Locate the cell with the specified text and output its (x, y) center coordinate. 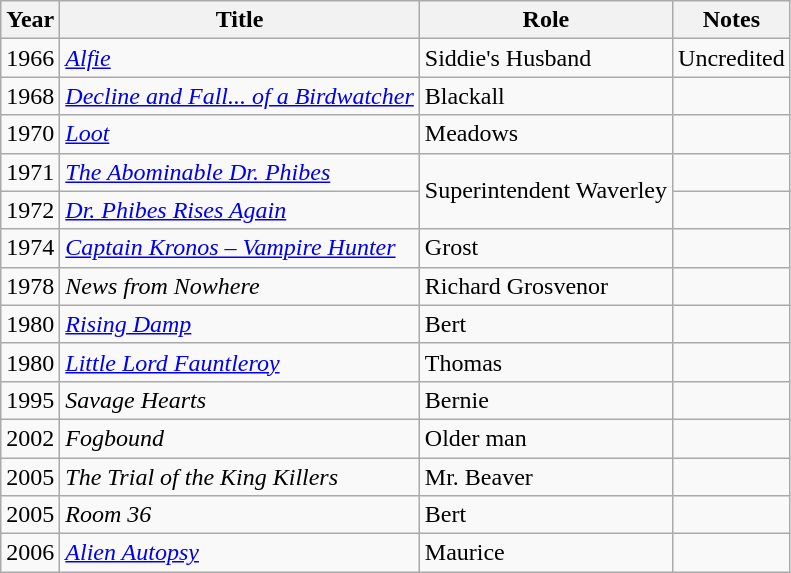
Notes (732, 20)
Loot (240, 134)
Grost (546, 248)
The Trial of the King Killers (240, 477)
Captain Kronos – Vampire Hunter (240, 248)
1968 (30, 96)
2002 (30, 438)
Superintendent Waverley (546, 191)
Siddie's Husband (546, 58)
Older man (546, 438)
1972 (30, 210)
Title (240, 20)
Alien Autopsy (240, 553)
Role (546, 20)
Uncredited (732, 58)
Maurice (546, 553)
Savage Hearts (240, 400)
Year (30, 20)
Bernie (546, 400)
Room 36 (240, 515)
Mr. Beaver (546, 477)
1970 (30, 134)
The Abominable Dr. Phibes (240, 172)
1978 (30, 286)
Decline and Fall... of a Birdwatcher (240, 96)
Dr. Phibes Rises Again (240, 210)
Alfie (240, 58)
1995 (30, 400)
Rising Damp (240, 324)
Richard Grosvenor (546, 286)
Thomas (546, 362)
1974 (30, 248)
Fogbound (240, 438)
Meadows (546, 134)
News from Nowhere (240, 286)
2006 (30, 553)
1971 (30, 172)
1966 (30, 58)
Little Lord Fauntleroy (240, 362)
Blackall (546, 96)
